Detect which cell encompasses the target text, then output its (x, y) center coordinate. 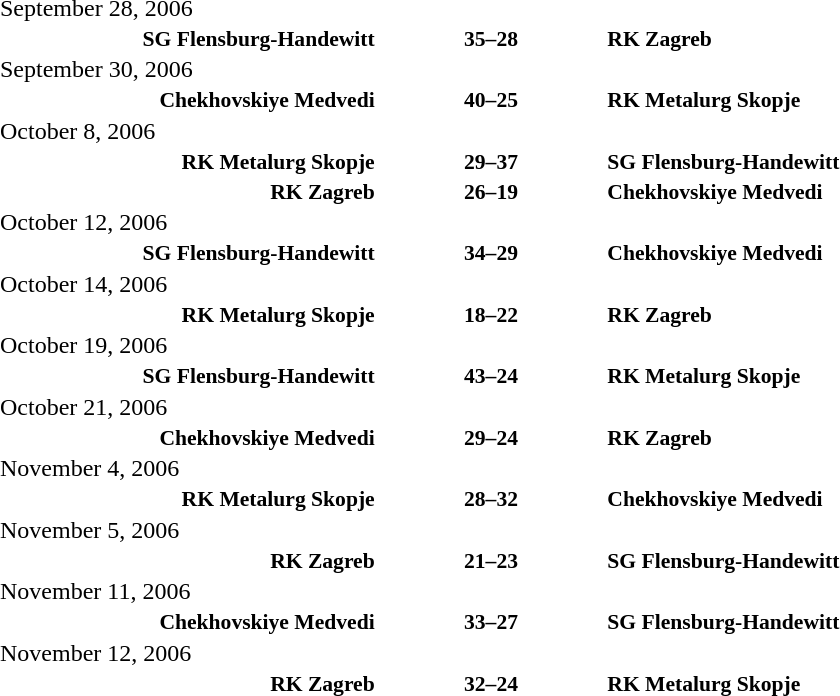
29–37 (492, 162)
29–24 (492, 438)
34–29 (492, 253)
18–22 (492, 314)
43–24 (492, 376)
26–19 (492, 192)
40–25 (492, 100)
21–23 (492, 560)
33–27 (492, 622)
35–28 (492, 38)
28–32 (492, 499)
